Return the (X, Y) coordinate for the center point of the cell that contains the specified text.  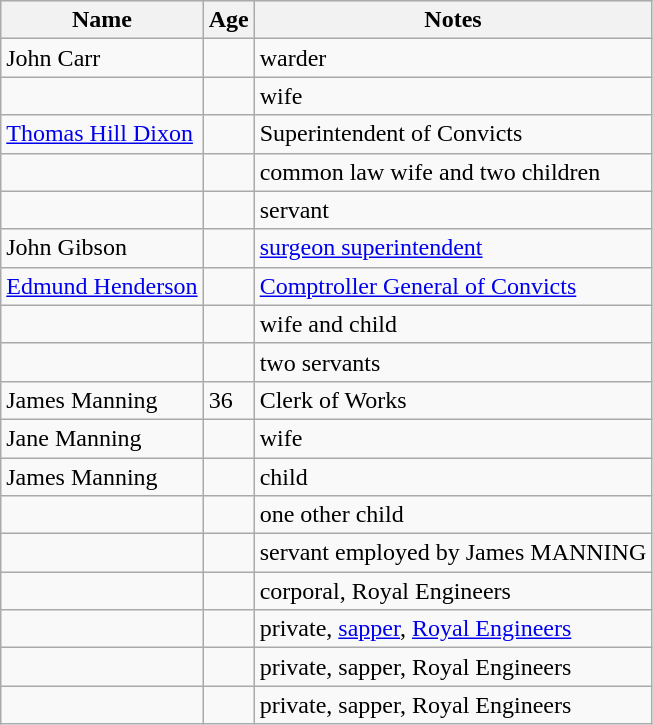
surgeon superintendent (453, 248)
Age (228, 20)
Jane Manning (102, 438)
John Carr (102, 58)
common law wife and two children (453, 172)
Comptroller General of Convicts (453, 286)
Notes (453, 20)
servant employed by James MANNING (453, 553)
two servants (453, 362)
Thomas Hill Dixon (102, 134)
36 (228, 400)
child (453, 477)
one other child (453, 515)
Superintendent of Convicts (453, 134)
servant (453, 210)
Name (102, 20)
Clerk of Works (453, 400)
Edmund Henderson (102, 286)
John Gibson (102, 248)
corporal, Royal Engineers (453, 591)
warder (453, 58)
wife and child (453, 324)
